Scan for the cell matching the given text and deliver its [X, Y] coordinate at center. 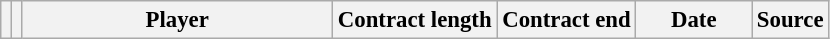
Contract end [566, 20]
Contract length [415, 20]
Source [790, 20]
Player [178, 20]
Date [694, 20]
